Find where the given text appears and provide that cell's center as [x, y] coordinate. 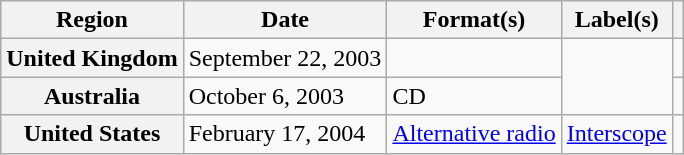
Alternative radio [474, 134]
September 22, 2003 [285, 58]
CD [474, 96]
October 6, 2003 [285, 96]
Format(s) [474, 20]
Interscope [616, 134]
Region [92, 20]
United Kingdom [92, 58]
February 17, 2004 [285, 134]
Date [285, 20]
United States [92, 134]
Australia [92, 96]
Label(s) [616, 20]
